Scan for the cell matching the given text and deliver its (X, Y) coordinate at center. 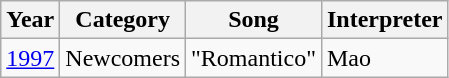
Year (30, 20)
Category (123, 20)
1997 (30, 58)
Interpreter (384, 20)
Newcomers (123, 58)
Mao (384, 58)
Song (254, 20)
"Romantico" (254, 58)
